Pinpoint the cell where the given text exists, returning its (X, Y) midpoint coordinate. 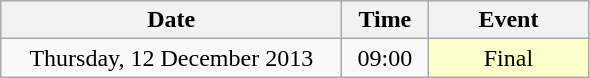
Time (385, 20)
Thursday, 12 December 2013 (172, 58)
Event (508, 20)
Date (172, 20)
09:00 (385, 58)
Final (508, 58)
